Detect which cell encompasses the target text, then output its [x, y] center coordinate. 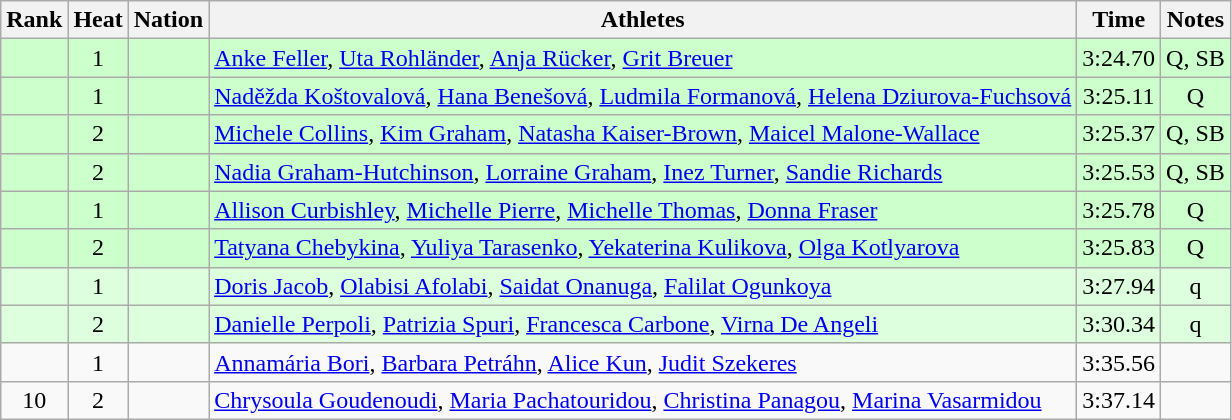
Anke Feller, Uta Rohländer, Anja Rücker, Grit Breuer [643, 58]
10 [34, 400]
3:24.70 [1119, 58]
3:25.83 [1119, 248]
3:25.11 [1119, 96]
Notes [1196, 20]
Time [1119, 20]
3:25.78 [1119, 210]
Athletes [643, 20]
3:27.94 [1119, 286]
3:25.37 [1119, 134]
Danielle Perpoli, Patrizia Spuri, Francesca Carbone, Virna De Angeli [643, 324]
Michele Collins, Kim Graham, Natasha Kaiser-Brown, Maicel Malone-Wallace [643, 134]
Naděžda Koštovalová, Hana Benešová, Ludmila Formanová, Helena Dziurova-Fuchsová [643, 96]
Doris Jacob, Olabisi Afolabi, Saidat Onanuga, Falilat Ogunkoya [643, 286]
Nadia Graham-Hutchinson, Lorraine Graham, Inez Turner, Sandie Richards [643, 172]
3:25.53 [1119, 172]
Chrysoula Goudenoudi, Maria Pachatouridou, Christina Panagou, Marina Vasarmidou [643, 400]
Allison Curbishley, Michelle Pierre, Michelle Thomas, Donna Fraser [643, 210]
3:37.14 [1119, 400]
Rank [34, 20]
Nation [168, 20]
Annamária Bori, Barbara Petráhn, Alice Kun, Judit Szekeres [643, 362]
3:30.34 [1119, 324]
Tatyana Chebykina, Yuliya Tarasenko, Yekaterina Kulikova, Olga Kotlyarova [643, 248]
3:35.56 [1119, 362]
Heat [98, 20]
